Pinpoint the cell where the given text exists, returning its [x, y] midpoint coordinate. 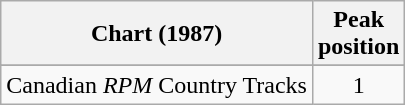
1 [358, 85]
Canadian RPM Country Tracks [157, 85]
Peakposition [358, 34]
Chart (1987) [157, 34]
